Provide the [X, Y] coordinate of the cell's center where the given text is located.  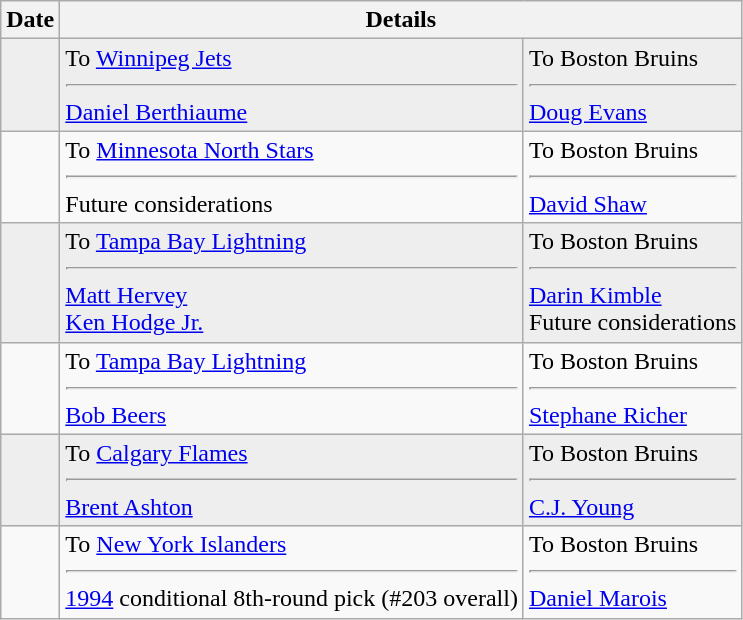
To Boston BruinsDoug Evans [632, 85]
To New York Islanders1994 conditional 8th-round pick (#203 overall) [292, 572]
To Winnipeg JetsDaniel Berthiaume [292, 85]
To Boston BruinsC.J. Young [632, 480]
Date [30, 20]
To Tampa Bay LightningMatt HerveyKen Hodge Jr. [292, 282]
To Boston BruinsDarin KimbleFuture considerations [632, 282]
To Boston BruinsDavid Shaw [632, 177]
To Boston BruinsDaniel Marois [632, 572]
To Calgary FlamesBrent Ashton [292, 480]
To Tampa Bay LightningBob Beers [292, 388]
To Minnesota North StarsFuture considerations [292, 177]
To Boston BruinsStephane Richer [632, 388]
Details [401, 20]
